Pinpoint the cell where the given text exists, returning its (X, Y) midpoint coordinate. 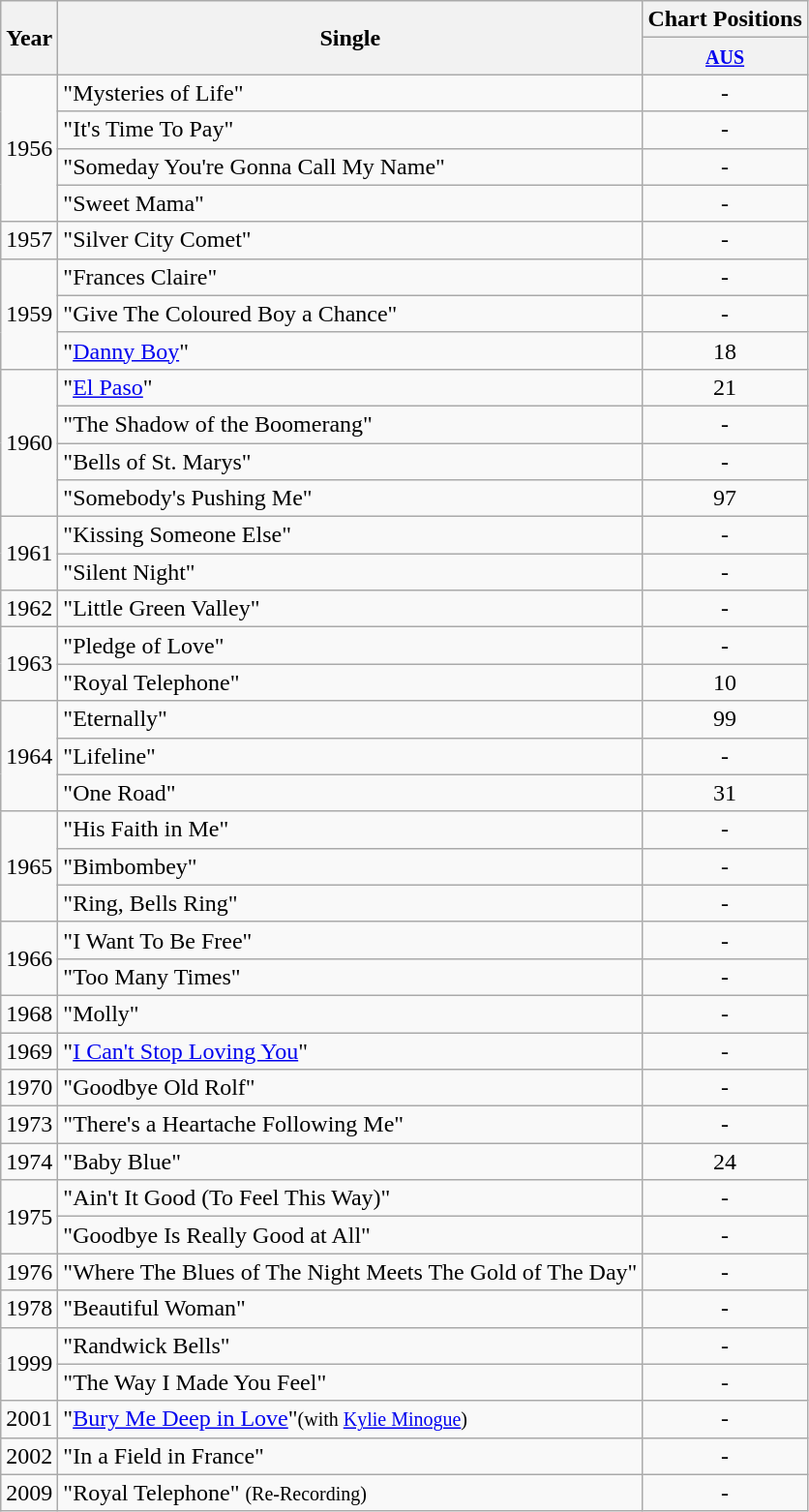
1973 (29, 1125)
1999 (29, 1364)
"Kissing Someone Else" (350, 535)
1957 (29, 240)
"Too Many Times" (350, 977)
"Danny Boy" (350, 350)
1968 (29, 1013)
2001 (29, 1419)
"Ring, Bells Ring" (350, 903)
1962 (29, 609)
"Goodbye Is Really Good at All" (350, 1235)
1960 (29, 442)
"Molly" (350, 1013)
"Ain't It Good (To Feel This Way)" (350, 1198)
"Mysteries of Life" (350, 93)
1959 (29, 314)
"Pledge of Love" (350, 646)
"The Shadow of the Boomerang" (350, 424)
31 (725, 793)
"Randwick Bells" (350, 1346)
1974 (29, 1162)
1969 (29, 1050)
Single (350, 38)
1978 (29, 1309)
"The Way I Made You Feel" (350, 1382)
Chart Positions (725, 19)
"I Can't Stop Loving You" (350, 1050)
"It's Time To Pay" (350, 130)
24 (725, 1162)
"One Road" (350, 793)
"Bury Me Deep in Love"(with Kylie Minogue) (350, 1419)
AUS (725, 56)
"There's a Heartache Following Me" (350, 1125)
1965 (29, 866)
"Where The Blues of The Night Meets The Gold of The Day" (350, 1272)
"Lifeline" (350, 756)
"Sweet Mama" (350, 203)
"Give The Coloured Boy a Chance" (350, 314)
97 (725, 499)
1966 (29, 958)
10 (725, 682)
"Beautiful Woman" (350, 1309)
21 (725, 387)
1956 (29, 148)
"In a Field in France" (350, 1456)
"Royal Telephone" (Re-Recording) (350, 1493)
1975 (29, 1217)
"Goodbye Old Rolf" (350, 1088)
"Silent Night" (350, 572)
"El Paso" (350, 387)
Year (29, 38)
"Frances Claire" (350, 277)
2009 (29, 1493)
1970 (29, 1088)
1961 (29, 554)
"I Want To Be Free" (350, 940)
1964 (29, 756)
"Silver City Comet" (350, 240)
1963 (29, 664)
"Somebody's Pushing Me" (350, 499)
1976 (29, 1272)
"Bells of St. Marys" (350, 462)
"Royal Telephone" (350, 682)
"His Faith in Me" (350, 830)
18 (725, 350)
"Little Green Valley" (350, 609)
2002 (29, 1456)
"Someday You're Gonna Call My Name" (350, 166)
99 (725, 719)
"Eternally" (350, 719)
"Bimbombey" (350, 866)
"Baby Blue" (350, 1162)
